Return the (x, y) coordinate for the center point of the cell that contains the specified text.  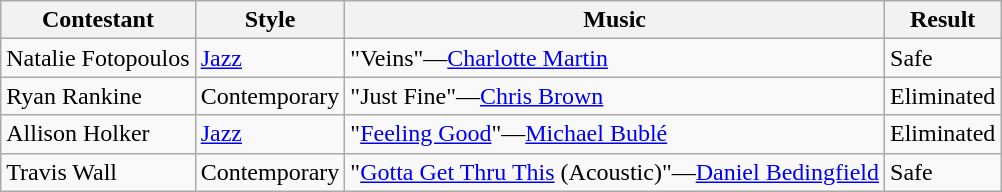
Contestant (98, 20)
"Feeling Good"—Michael Bublé (615, 134)
"Veins"—Charlotte Martin (615, 58)
"Gotta Get Thru This (Acoustic)"—Daniel Bedingfield (615, 172)
Natalie Fotopoulos (98, 58)
Travis Wall (98, 172)
Style (270, 20)
Music (615, 20)
Ryan Rankine (98, 96)
Allison Holker (98, 134)
Result (943, 20)
"Just Fine"—Chris Brown (615, 96)
